Find where the given text appears and provide that cell's center as [x, y] coordinate. 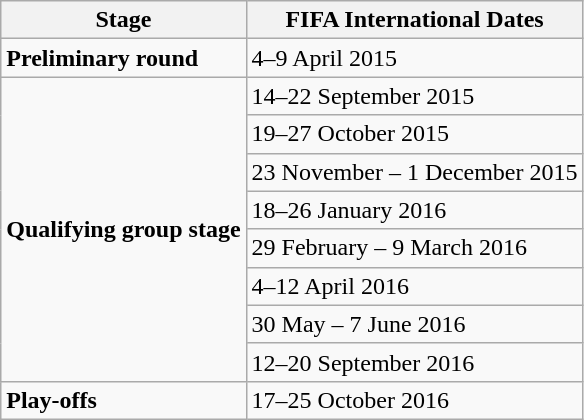
23 November – 1 December 2015 [414, 172]
29 February – 9 March 2016 [414, 248]
17–25 October 2016 [414, 400]
Preliminary round [124, 58]
Play-offs [124, 400]
4–9 April 2015 [414, 58]
FIFA International Dates [414, 20]
30 May – 7 June 2016 [414, 324]
Qualifying group stage [124, 229]
12–20 September 2016 [414, 362]
18–26 January 2016 [414, 210]
19–27 October 2015 [414, 134]
Stage [124, 20]
14–22 September 2015 [414, 96]
4–12 April 2016 [414, 286]
